For the text-containing cell, return its midpoint in [X, Y] coordinate format. 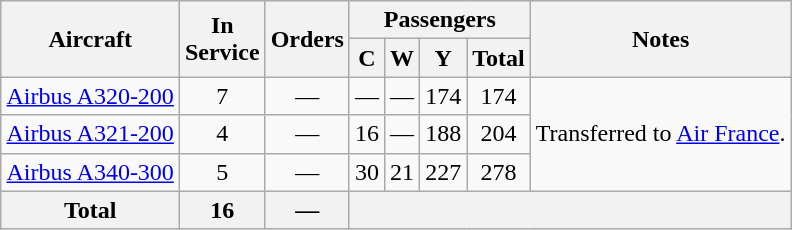
W [402, 58]
InService [222, 39]
Aircraft [90, 39]
Airbus A340-300 [90, 172]
Transferred to Air France. [660, 134]
278 [499, 172]
Airbus A320-200 [90, 96]
4 [222, 134]
188 [444, 134]
21 [402, 172]
Notes [660, 39]
30 [366, 172]
204 [499, 134]
C [366, 58]
227 [444, 172]
Orders [307, 39]
5 [222, 172]
Airbus A321-200 [90, 134]
Passengers [440, 20]
Y [444, 58]
7 [222, 96]
